Extract the [x, y] coordinate from the center of the cell holding the provided text.  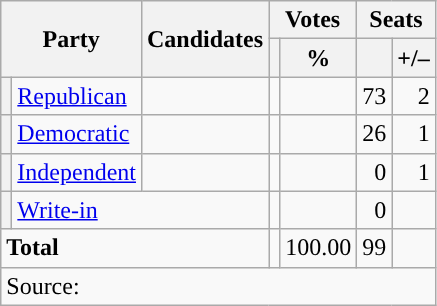
Source: [218, 286]
Seats [396, 20]
100.00 [318, 248]
Write-in [140, 210]
73 [374, 96]
Votes [313, 20]
Independent [77, 172]
Democratic [77, 134]
Total [135, 248]
% [318, 58]
+/– [414, 58]
Republican [77, 96]
2 [414, 96]
Party [72, 39]
Candidates [204, 39]
99 [374, 248]
26 [374, 134]
